Extract the [x, y] coordinate from the center of the cell holding the provided text.  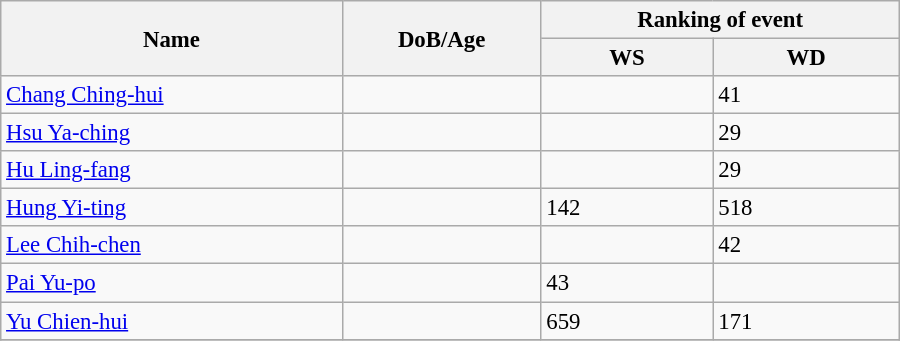
DoB/Age [442, 38]
142 [627, 208]
43 [627, 283]
Hsu Ya-ching [172, 133]
Yu Chien-hui [172, 321]
171 [806, 321]
WS [627, 58]
41 [806, 95]
518 [806, 208]
Ranking of event [720, 20]
Lee Chih-chen [172, 245]
Hu Ling-fang [172, 170]
659 [627, 321]
Hung Yi-ting [172, 208]
42 [806, 245]
Pai Yu-po [172, 283]
Name [172, 38]
WD [806, 58]
Chang Ching-hui [172, 95]
